Identify which cell holds the provided text, then report its [x, y] central coordinate. 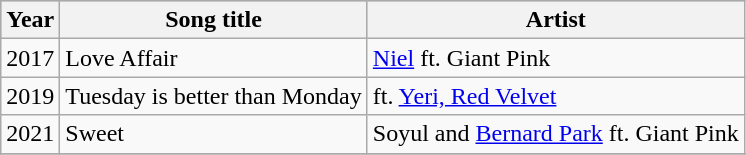
2017 [30, 58]
ft. Yeri, Red Velvet [556, 96]
Love Affair [214, 58]
Soyul and Bernard Park ft. Giant Pink [556, 134]
Niel ft. Giant Pink [556, 58]
2019 [30, 96]
2021 [30, 134]
Tuesday is better than Monday [214, 96]
Sweet [214, 134]
Artist [556, 20]
Song title [214, 20]
Year [30, 20]
